Extract the (x, y) coordinate from the center of the cell holding the provided text.  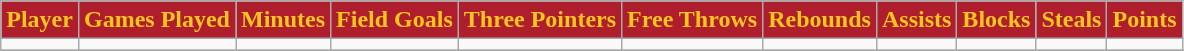
Free Throws (692, 20)
Rebounds (820, 20)
Points (1144, 20)
Steals (1072, 20)
Three Pointers (540, 20)
Games Played (156, 20)
Player (40, 20)
Field Goals (395, 20)
Assists (916, 20)
Minutes (284, 20)
Blocks (996, 20)
